Scan for the cell matching the given text and deliver its (X, Y) coordinate at center. 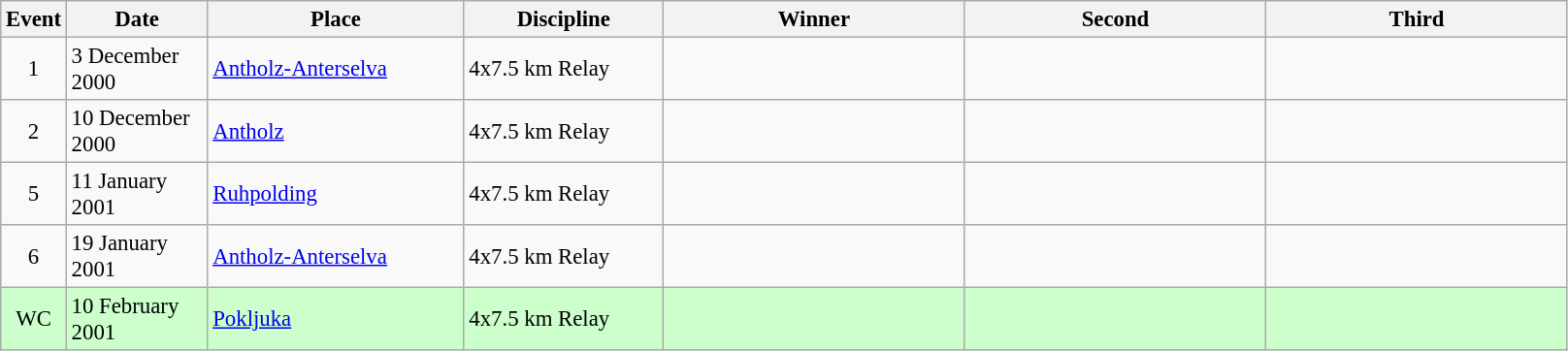
5 (34, 194)
19 January 2001 (137, 256)
Discipline (564, 19)
2 (34, 132)
11 January 2001 (137, 194)
Ruhpolding (336, 194)
1 (34, 70)
Pokljuka (336, 320)
10 December 2000 (137, 132)
Date (137, 19)
Winner (815, 19)
3 December 2000 (137, 70)
Place (336, 19)
10 February 2001 (137, 320)
Third (1417, 19)
Antholz (336, 132)
6 (34, 256)
Event (34, 19)
Second (1116, 19)
WC (34, 320)
